Output the (X, Y) coordinate of the center of the cell containing the given text.  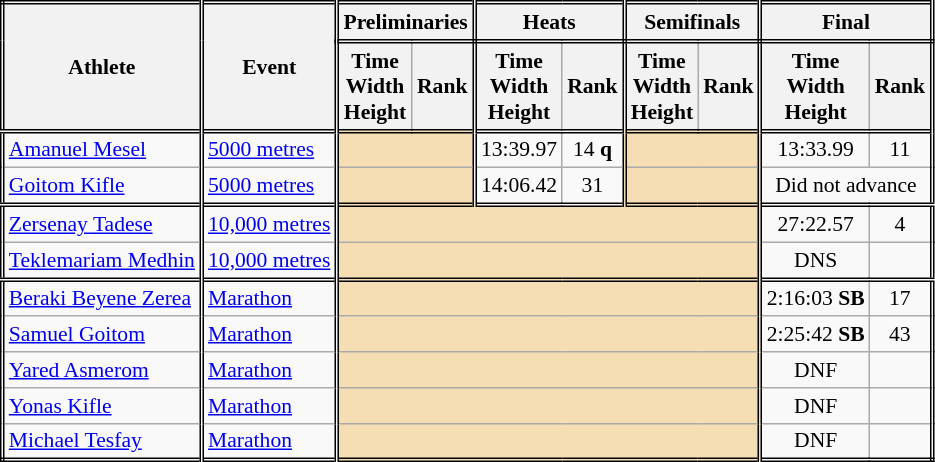
Did not advance (846, 186)
Event (268, 67)
Zersenay Tadese (102, 224)
43 (901, 335)
13:33.99 (814, 150)
13:39.97 (518, 150)
4 (901, 224)
2:25:42 SB (814, 335)
2:16:03 SB (814, 298)
27:22.57 (814, 224)
17 (901, 298)
Michael Tesfay (102, 442)
Final (846, 22)
Goitom Kifle (102, 186)
Athlete (102, 67)
Semifinals (692, 22)
14:06.42 (518, 186)
Preliminaries (406, 22)
DNS (814, 260)
Samuel Goitom (102, 335)
11 (901, 150)
Beraki Beyene Zerea (102, 298)
Amanuel Mesel (102, 150)
Teklemariam Medhin (102, 260)
Yonas Kifle (102, 406)
31 (593, 186)
Heats (549, 22)
Yared Asmerom (102, 370)
14 q (593, 150)
